Provide the (x, y) coordinate of the cell's center where the given text is located.  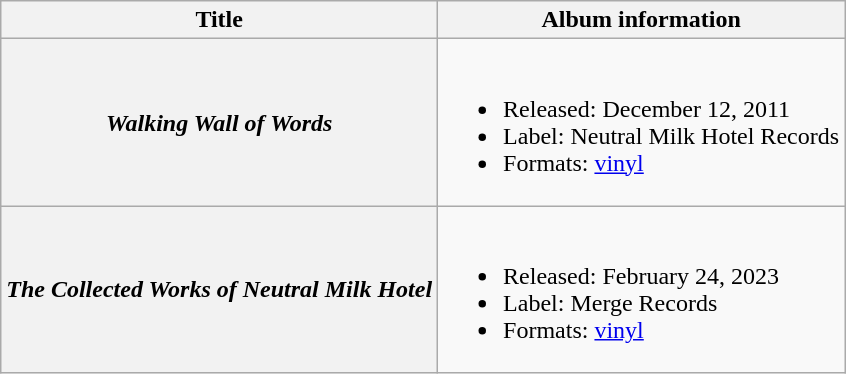
Walking Wall of Words (220, 122)
Released: February 24, 2023Label: Merge RecordsFormats: vinyl (642, 290)
Released: December 12, 2011Label: Neutral Milk Hotel RecordsFormats: vinyl (642, 122)
Title (220, 20)
Album information (642, 20)
The Collected Works of Neutral Milk Hotel (220, 290)
